Detect which cell encompasses the target text, then output its [X, Y] center coordinate. 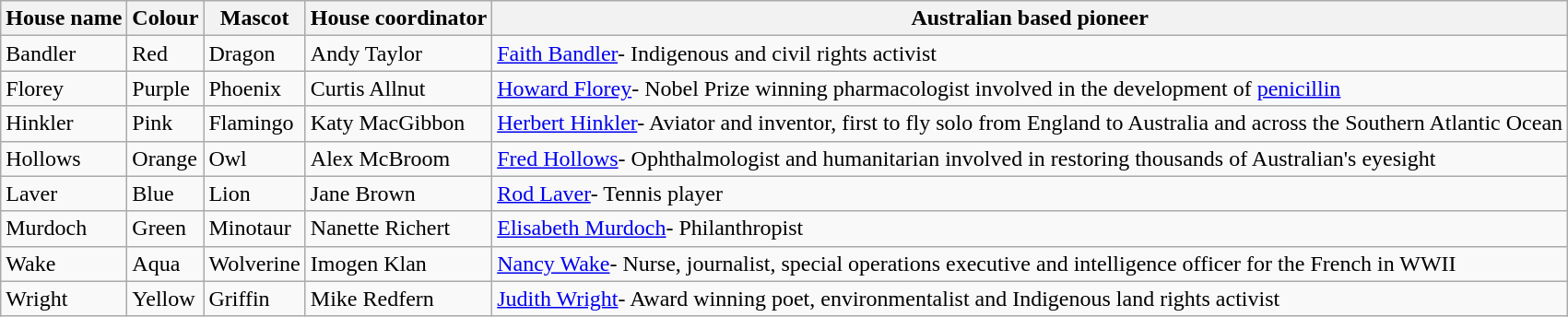
House coordinator [398, 18]
Faith Bandler- Indigenous and civil rights activist [1031, 53]
Andy Taylor [398, 53]
Griffin [254, 299]
Alex McBroom [398, 158]
Imogen Klan [398, 264]
Elisabeth Murdoch- Philanthropist [1031, 229]
Pink [166, 123]
Green [166, 229]
Florey [65, 88]
Hollows [65, 158]
Jane Brown [398, 194]
Mascot [254, 18]
Murdoch [65, 229]
Orange [166, 158]
Blue [166, 194]
Herbert Hinkler- Aviator and inventor, first to fly solo from England to Australia and across the Southern Atlantic Ocean [1031, 123]
Hinkler [65, 123]
Australian based pioneer [1031, 18]
Owl [254, 158]
Nanette Richert [398, 229]
Laver [65, 194]
Bandler [65, 53]
Red [166, 53]
Judith Wright- Award winning poet, environmentalist and Indigenous land rights activist [1031, 299]
Yellow [166, 299]
Curtis Allnut [398, 88]
Katy MacGibbon [398, 123]
Fred Hollows- Ophthalmologist and humanitarian involved in restoring thousands of Australian's eyesight [1031, 158]
Wolverine [254, 264]
House name [65, 18]
Howard Florey- Nobel Prize winning pharmacologist involved in the development of penicillin [1031, 88]
Phoenix [254, 88]
Aqua [166, 264]
Dragon [254, 53]
Wake [65, 264]
Nancy Wake- Nurse, journalist, special operations executive and intelligence officer for the French in WWII [1031, 264]
Wright [65, 299]
Rod Laver- Tennis player [1031, 194]
Lion [254, 194]
Mike Redfern [398, 299]
Minotaur [254, 229]
Flamingo [254, 123]
Colour [166, 18]
Purple [166, 88]
